Determine the (X, Y) coordinate at the center of the cell enclosing the given text.  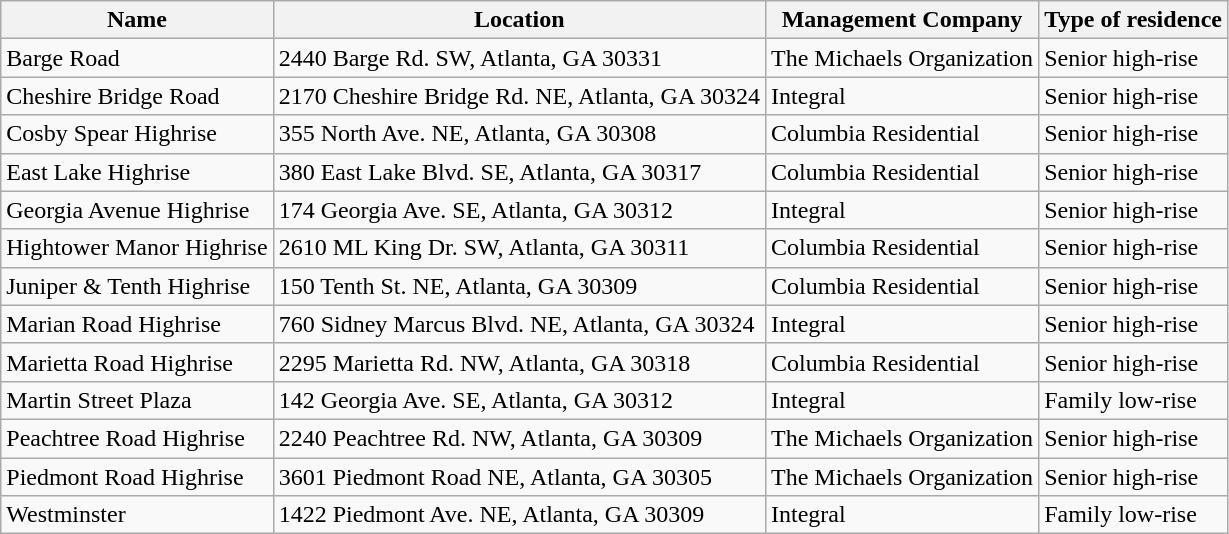
380 East Lake Blvd. SE, Atlanta, GA 30317 (519, 172)
Martin Street Plaza (137, 400)
174 Georgia Ave. SE, Atlanta, GA 30312 (519, 210)
Barge Road (137, 58)
2240 Peachtree Rd. NW, Atlanta, GA 30309 (519, 438)
760 Sidney Marcus Blvd. NE, Atlanta, GA 30324 (519, 324)
Type of residence (1134, 20)
Name (137, 20)
3601 Piedmont Road NE, Atlanta, GA 30305 (519, 477)
Location (519, 20)
Marian Road Highrise (137, 324)
Westminster (137, 515)
2170 Cheshire Bridge Rd. NE, Atlanta, GA 30324 (519, 96)
Marietta Road Highrise (137, 362)
Peachtree Road Highrise (137, 438)
Hightower Manor Highrise (137, 248)
1422 Piedmont Ave. NE, Atlanta, GA 30309 (519, 515)
Cheshire Bridge Road (137, 96)
355 North Ave. NE, Atlanta, GA 30308 (519, 134)
East Lake Highrise (137, 172)
Cosby Spear Highrise (137, 134)
Piedmont Road Highrise (137, 477)
2440 Barge Rd. SW, Atlanta, GA 30331 (519, 58)
Management Company (902, 20)
Juniper & Tenth Highrise (137, 286)
Georgia Avenue Highrise (137, 210)
142 Georgia Ave. SE, Atlanta, GA 30312 (519, 400)
2610 ML King Dr. SW, Atlanta, GA 30311 (519, 248)
150 Tenth St. NE, Atlanta, GA 30309 (519, 286)
2295 Marietta Rd. NW, Atlanta, GA 30318 (519, 362)
